Find where the given text appears and provide that cell's center as [X, Y] coordinate. 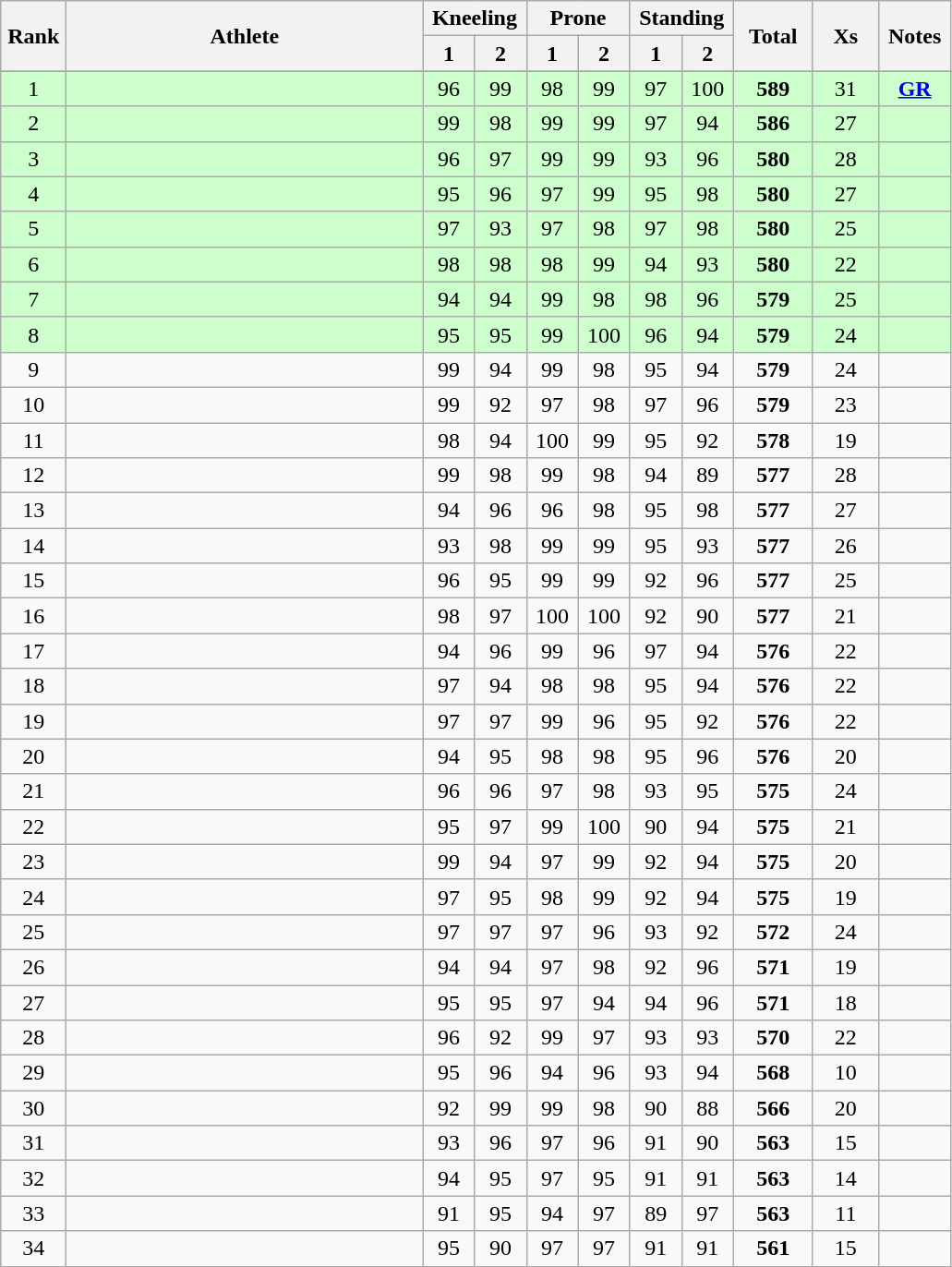
Xs [846, 36]
Kneeling [475, 18]
34 [33, 1249]
561 [773, 1249]
589 [773, 89]
566 [773, 1108]
586 [773, 124]
Total [773, 36]
Rank [33, 36]
88 [707, 1108]
572 [773, 932]
33 [33, 1213]
7 [33, 299]
Athlete [245, 36]
568 [773, 1073]
Notes [914, 36]
30 [33, 1108]
9 [33, 369]
GR [914, 89]
4 [33, 194]
Prone [578, 18]
16 [33, 616]
29 [33, 1073]
Standing [681, 18]
5 [33, 229]
8 [33, 334]
12 [33, 476]
17 [33, 651]
6 [33, 264]
570 [773, 1038]
13 [33, 511]
32 [33, 1178]
3 [33, 159]
578 [773, 440]
